From the cell containing the given text, extract its center point as [x, y] coordinate. 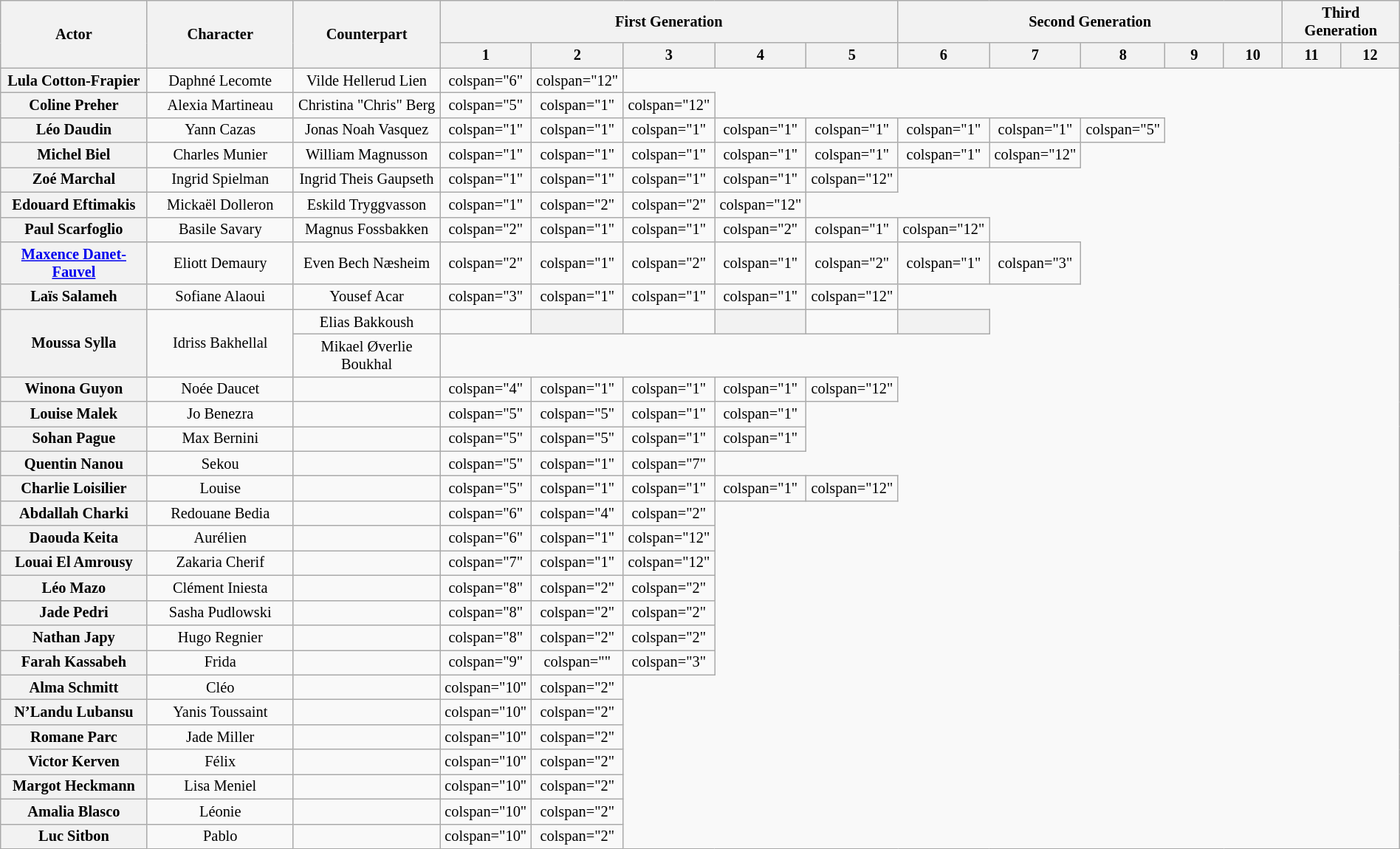
Jade Miller [220, 737]
Mickaël Dolleron [220, 204]
Maxence Danet-Fauvel [74, 263]
Léo Daudin [74, 130]
Louise [220, 488]
Amalia Blasco [74, 811]
Mikael Øverlie Boukhal [366, 355]
Winona Guyon [74, 389]
Eliott Demaury [220, 263]
Victor Kerven [74, 762]
Paul Scarfoglio [74, 230]
Sekou [220, 464]
Lisa Meniel [220, 786]
Actor [74, 34]
Zoé Marchal [74, 179]
Hugo Regnier [220, 637]
9 [1195, 55]
Even Bech Næsheim [366, 263]
12 [1370, 55]
N’Landu Lubansu [74, 712]
Romane Parc [74, 737]
Margot Heckmann [74, 786]
Zakaria Cherif [220, 563]
Luc Sitbon [74, 836]
Abdallah Charki [74, 513]
Sohan Pague [74, 439]
Eskild Tryggvasson [366, 204]
Alma Schmitt [74, 687]
Edouard Eftimakis [74, 204]
Yanis Toussaint [220, 712]
Laïs Salameh [74, 297]
Michel Biel [74, 155]
3 [669, 55]
Alexia Martineau [220, 105]
Second Generation [1090, 21]
10 [1252, 55]
Daphné Lecomte [220, 80]
Noée Daucet [220, 389]
Counterpart [366, 34]
Léonie [220, 811]
Ingrid Spielman [220, 179]
Christina "Chris" Berg [366, 105]
Max Bernini [220, 439]
Léo Mazo [74, 588]
Charlie Loisilier [74, 488]
Jonas Noah Vasquez [366, 130]
Third Generation [1341, 21]
Jade Pedri [74, 613]
Redouane Bedia [220, 513]
Idriss Bakhellal [220, 343]
7 [1035, 55]
Quentin Nanou [74, 464]
Cléo [220, 687]
Ingrid Theis Gaupseth [366, 179]
colspan="" [577, 662]
Daouda Keita [74, 538]
Yousef Acar [366, 297]
2 [577, 55]
Sasha Pudlowski [220, 613]
Aurélien [220, 538]
Elias Bakkoush [366, 322]
11 [1311, 55]
Jo Benezra [220, 414]
Louai El Amrousy [74, 563]
Nathan Japy [74, 637]
Frida [220, 662]
colspan="9" [486, 662]
Louise Malek [74, 414]
Charles Munier [220, 155]
Basile Savary [220, 230]
6 [944, 55]
4 [761, 55]
5 [852, 55]
Vilde Hellerud Lien [366, 80]
Character [220, 34]
Pablo [220, 836]
1 [486, 55]
Félix [220, 762]
Magnus Fossbakken [366, 230]
Coline Preher [74, 105]
8 [1123, 55]
William Magnusson [366, 155]
Sofiane Alaoui [220, 297]
First Generation [669, 21]
Yann Cazas [220, 130]
Moussa Sylla [74, 343]
Lula Cotton-Frapier [74, 80]
Clément Iniesta [220, 588]
Farah Kassabeh [74, 662]
